Output the [x, y] coordinate of the center of the cell containing the given text.  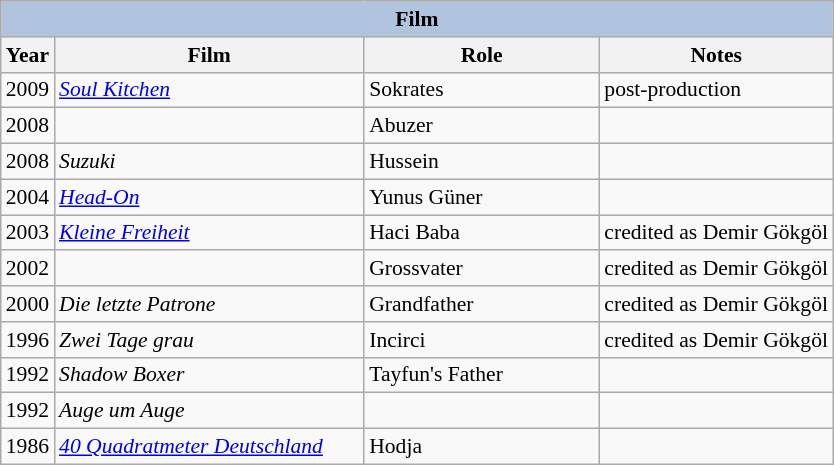
post-production [716, 90]
Auge um Auge [209, 411]
1996 [28, 340]
Hussein [482, 162]
Soul Kitchen [209, 90]
Hodja [482, 447]
Head-On [209, 197]
Haci Baba [482, 233]
2002 [28, 269]
Yunus Güner [482, 197]
Year [28, 55]
Grandfather [482, 304]
2003 [28, 233]
2004 [28, 197]
2000 [28, 304]
40 Quadratmeter Deutschland [209, 447]
1986 [28, 447]
Sokrates [482, 90]
Zwei Tage grau [209, 340]
Abuzer [482, 126]
Grossvater [482, 269]
Tayfun's Father [482, 375]
Die letzte Patrone [209, 304]
Suzuki [209, 162]
Notes [716, 55]
Kleine Freiheit [209, 233]
Role [482, 55]
2009 [28, 90]
Shadow Boxer [209, 375]
Incirci [482, 340]
